Extract the [X, Y] coordinate from the center of the cell holding the provided text.  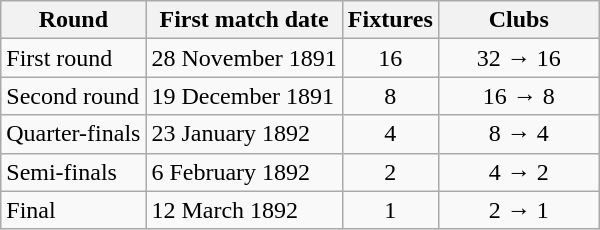
Fixtures [390, 20]
4 [390, 134]
First round [74, 58]
Round [74, 20]
12 March 1892 [244, 210]
Quarter-finals [74, 134]
4 → 2 [518, 172]
Second round [74, 96]
2 [390, 172]
Semi-finals [74, 172]
Final [74, 210]
First match date [244, 20]
Clubs [518, 20]
32 → 16 [518, 58]
1 [390, 210]
8 → 4 [518, 134]
16 → 8 [518, 96]
16 [390, 58]
23 January 1892 [244, 134]
6 February 1892 [244, 172]
28 November 1891 [244, 58]
8 [390, 96]
2 → 1 [518, 210]
19 December 1891 [244, 96]
